Search for the cell housing the specified text and yield its (x, y) center coordinate. 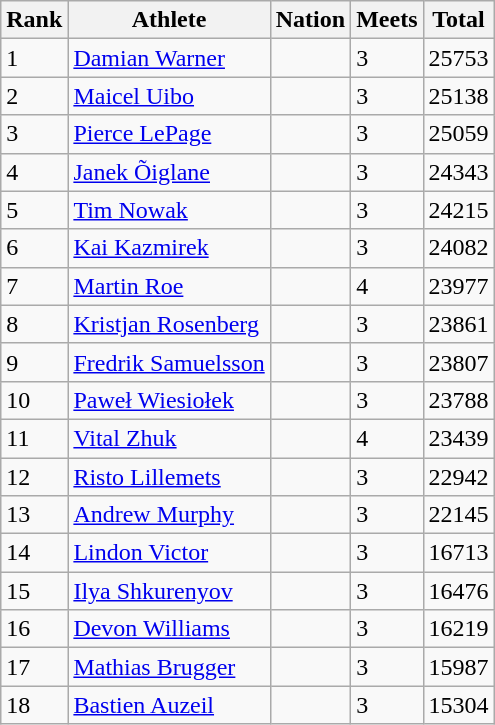
6 (34, 248)
Martin Roe (169, 286)
15987 (458, 667)
25138 (458, 96)
Bastien Auzeil (169, 705)
22942 (458, 477)
22145 (458, 515)
24082 (458, 248)
18 (34, 705)
15304 (458, 705)
23807 (458, 362)
24343 (458, 172)
16476 (458, 591)
25753 (458, 58)
23861 (458, 324)
25059 (458, 134)
Mathias Brugger (169, 667)
23788 (458, 400)
7 (34, 286)
23439 (458, 438)
Vital Zhuk (169, 438)
Janek Õiglane (169, 172)
15 (34, 591)
8 (34, 324)
Fredrik Samuelsson (169, 362)
Pierce LePage (169, 134)
16 (34, 629)
23977 (458, 286)
Maicel Uibo (169, 96)
12 (34, 477)
Kai Kazmirek (169, 248)
14 (34, 553)
Ilya Shkurenyov (169, 591)
2 (34, 96)
Kristjan Rosenberg (169, 324)
Paweł Wiesiołek (169, 400)
16219 (458, 629)
Tim Nowak (169, 210)
Damian Warner (169, 58)
5 (34, 210)
Risto Lillemets (169, 477)
13 (34, 515)
Nation (310, 20)
11 (34, 438)
Rank (34, 20)
Athlete (169, 20)
Lindon Victor (169, 553)
17 (34, 667)
1 (34, 58)
10 (34, 400)
9 (34, 362)
Meets (387, 20)
16713 (458, 553)
24215 (458, 210)
Devon Williams (169, 629)
Andrew Murphy (169, 515)
Total (458, 20)
